Provide the [X, Y] coordinate of the cell's center where the given text is located.  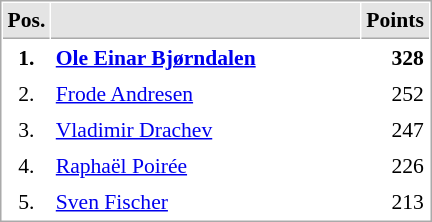
Ole Einar Bjørndalen [206, 57]
Pos. [26, 21]
Frode Andresen [206, 93]
Vladimir Drachev [206, 129]
3. [26, 129]
328 [396, 57]
Points [396, 21]
5. [26, 201]
Raphaël Poirée [206, 165]
2. [26, 93]
4. [26, 165]
213 [396, 201]
247 [396, 129]
252 [396, 93]
226 [396, 165]
Sven Fischer [206, 201]
1. [26, 57]
